Provide the [X, Y] coordinate of the cell's center where the given text is located.  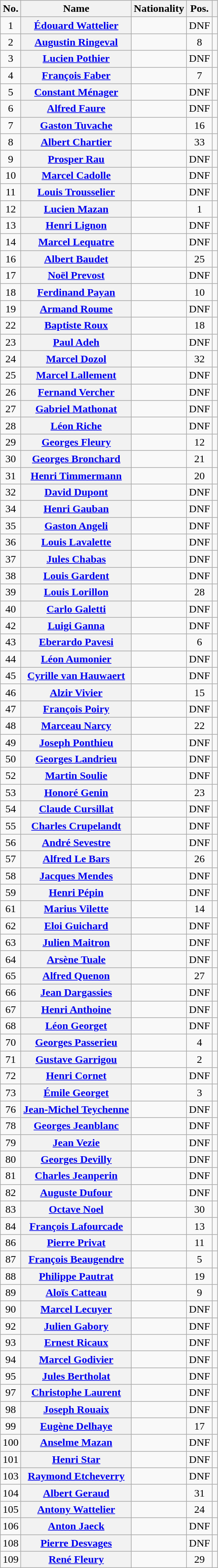
Constant Ménager [76, 92]
55 [11, 826]
108 [11, 1543]
68 [11, 1026]
Georges Jeanblanc [76, 1126]
Julien Gabory [76, 1326]
Jean-Michel Teychenne [76, 1109]
100 [11, 1443]
Philippe Pautrat [76, 1276]
98 [11, 1409]
72 [11, 1076]
99 [11, 1426]
Marcel Lallement [76, 375]
94 [11, 1359]
Henri Lignon [76, 226]
46 [11, 692]
Raymond Etcheverry [76, 1476]
Auguste Dufour [76, 1193]
57 [11, 859]
Albert Baudet [76, 259]
Marceau Narcy [76, 726]
101 [11, 1459]
71 [11, 1059]
Henri Pépin [76, 892]
Claude Cursillat [76, 809]
Eugène Delhaye [76, 1426]
81 [11, 1176]
No. [11, 9]
Anselme Mazan [76, 1443]
58 [11, 876]
Armand Roume [76, 309]
Fernand Vercher [76, 392]
Alfred Le Bars [76, 859]
André Sevestre [76, 842]
93 [11, 1343]
Prosper Rau [76, 159]
65 [11, 976]
50 [11, 759]
Henri Star [76, 1459]
Léon Riche [76, 425]
Jacques Mendes [76, 876]
59 [11, 892]
49 [11, 743]
Gabriel Mathonat [76, 409]
Marcel Godivier [76, 1359]
73 [11, 1093]
52 [11, 776]
François Poiry [76, 709]
Georges Bronchard [76, 459]
René Fleury [76, 1560]
63 [11, 942]
103 [11, 1476]
105 [11, 1509]
86 [11, 1242]
56 [11, 842]
106 [11, 1526]
48 [11, 726]
Paul Adeh [76, 342]
Pierre Privat [76, 1242]
35 [11, 526]
66 [11, 992]
Louis Lavalette [76, 542]
Marius Vilette [76, 909]
Cyrille van Hauwaert [76, 676]
80 [11, 1159]
64 [11, 959]
36 [11, 542]
67 [11, 1009]
Gaston Angeli [76, 526]
Gustave Garrigou [76, 1059]
Jules Bertholat [76, 1376]
Eloi Guichard [76, 926]
Martin Soulie [76, 776]
François Beaugendre [76, 1259]
Albert Geraud [76, 1493]
Georges Fleury [76, 442]
104 [11, 1493]
Eberardo Pavesi [76, 642]
Georges Landrieu [76, 759]
82 [11, 1193]
20 [199, 475]
45 [11, 676]
Noël Prevost [76, 276]
Louis Trousselier [76, 192]
87 [11, 1259]
38 [11, 576]
Léon Aumonier [76, 659]
76 [11, 1109]
Joseph Ponthieu [76, 743]
21 [199, 459]
Baptiste Roux [76, 326]
Alfred Faure [76, 109]
Émile Georget [76, 1093]
Jean Vezie [76, 1143]
Léon Georget [76, 1026]
David Dupont [76, 492]
Carlo Galetti [76, 609]
37 [11, 559]
53 [11, 793]
Jean Dargassies [76, 992]
Alfred Quenon [76, 976]
Nationality [159, 9]
62 [11, 926]
Henri Timmermann [76, 475]
Aloïs Catteau [76, 1293]
90 [11, 1310]
Henri Anthoine [76, 1009]
Julien Maitron [76, 942]
Pos. [199, 9]
Luigi Ganna [76, 626]
Louis Gardent [76, 576]
Charles Jeanperin [76, 1176]
François Faber [76, 75]
Antony Wattelier [76, 1509]
33 [199, 142]
Georges Devilly [76, 1159]
Ferdinand Payan [76, 292]
Anton Jaeck [76, 1526]
Octave Noel [76, 1209]
Christophe Laurent [76, 1393]
Augustin Ringeval [76, 42]
Ernest Ricaux [76, 1343]
84 [11, 1226]
Édouard Wattelier [76, 25]
42 [11, 626]
Jules Chabas [76, 559]
95 [11, 1376]
54 [11, 809]
Henri Gauban [76, 509]
Louis Lorillon [76, 592]
61 [11, 909]
83 [11, 1209]
89 [11, 1293]
Charles Crupelandt [76, 826]
109 [11, 1560]
44 [11, 659]
Lucien Mazan [76, 209]
15 [199, 692]
70 [11, 1043]
Arsène Tuale [76, 959]
97 [11, 1393]
34 [11, 509]
39 [11, 592]
Gaston Tuvache [76, 125]
92 [11, 1326]
40 [11, 609]
88 [11, 1276]
79 [11, 1143]
Marcel Lequatre [76, 242]
Marcel Dozol [76, 359]
78 [11, 1126]
Albert Chartier [76, 142]
Pierre Desvages [76, 1543]
47 [11, 709]
Henri Cornet [76, 1076]
Marcel Lecuyer [76, 1310]
Honoré Genin [76, 793]
Alzir Vivier [76, 692]
Georges Passerieu [76, 1043]
Lucien Pothier [76, 59]
43 [11, 642]
François Lafourcade [76, 1226]
Name [76, 9]
Marcel Cadolle [76, 175]
Joseph Rouaix [76, 1409]
